Identify which cell holds the provided text, then report its (X, Y) central coordinate. 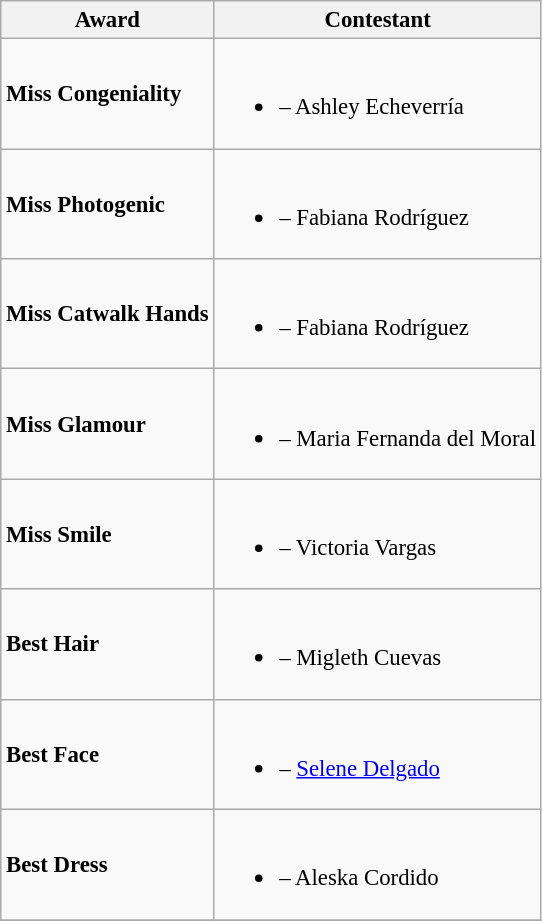
Award (108, 20)
Miss Photogenic (108, 204)
Miss Smile (108, 534)
Contestant (378, 20)
Miss Glamour (108, 424)
Best Dress (108, 865)
– Aleska Cordido (378, 865)
– Migleth Cuevas (378, 644)
Miss Catwalk Hands (108, 314)
– Maria Fernanda del Moral (378, 424)
– Selene Delgado (378, 754)
Miss Congeniality (108, 94)
Best Hair (108, 644)
– Ashley Echeverría (378, 94)
Best Face (108, 754)
– Victoria Vargas (378, 534)
